Scan for the cell matching the given text and deliver its (X, Y) coordinate at center. 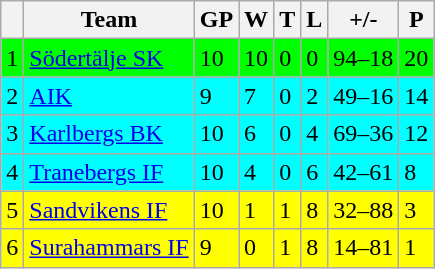
Team (109, 20)
20 (416, 58)
AIK (109, 96)
14–81 (364, 248)
W (256, 20)
Södertälje SK (109, 58)
49–16 (364, 96)
14 (416, 96)
42–61 (364, 172)
94–18 (364, 58)
L (314, 20)
12 (416, 134)
7 (256, 96)
69–36 (364, 134)
Karlbergs BK (109, 134)
+/- (364, 20)
32–88 (364, 210)
5 (12, 210)
T (288, 20)
Tranebergs IF (109, 172)
GP (216, 20)
P (416, 20)
Sandvikens IF (109, 210)
Surahammars IF (109, 248)
